From the cell containing the given text, extract its center point as [X, Y] coordinate. 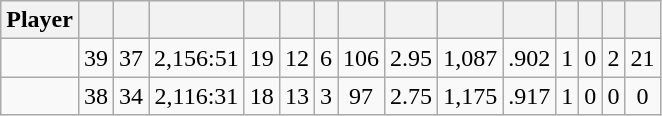
19 [262, 58]
6 [326, 58]
12 [296, 58]
21 [642, 58]
.902 [530, 58]
3 [326, 96]
39 [96, 58]
2.75 [412, 96]
2,116:31 [197, 96]
2.95 [412, 58]
37 [132, 58]
2 [614, 58]
.917 [530, 96]
106 [362, 58]
2,156:51 [197, 58]
13 [296, 96]
1,175 [470, 96]
38 [96, 96]
34 [132, 96]
1,087 [470, 58]
Player [40, 20]
97 [362, 96]
18 [262, 96]
